Output the [X, Y] coordinate of the center of the cell containing the given text.  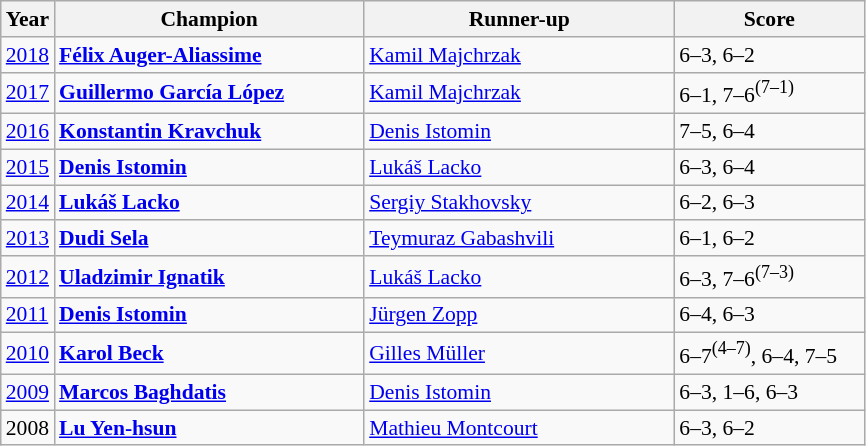
6–7(4–7), 6–4, 7–5 [769, 354]
Gilles Müller [519, 354]
6–2, 6–3 [769, 203]
Sergiy Stakhovsky [519, 203]
2015 [28, 167]
6–4, 6–3 [769, 316]
6–1, 6–2 [769, 239]
2013 [28, 239]
Runner-up [519, 19]
2016 [28, 132]
2010 [28, 354]
Score [769, 19]
Marcos Baghdatis [209, 392]
Félix Auger-Aliassime [209, 55]
Year [28, 19]
2012 [28, 276]
2018 [28, 55]
2009 [28, 392]
2008 [28, 428]
Champion [209, 19]
2011 [28, 316]
6–3, 1–6, 6–3 [769, 392]
2017 [28, 92]
Guillermo García López [209, 92]
Lu Yen-hsun [209, 428]
7–5, 6–4 [769, 132]
Konstantin Kravchuk [209, 132]
6–3, 6–4 [769, 167]
6–1, 7–6(7–1) [769, 92]
Mathieu Montcourt [519, 428]
Dudi Sela [209, 239]
2014 [28, 203]
Teymuraz Gabashvili [519, 239]
Jürgen Zopp [519, 316]
6–3, 7–6(7–3) [769, 276]
Karol Beck [209, 354]
Uladzimir Ignatik [209, 276]
